From the cell containing the given text, extract its center point as (X, Y) coordinate. 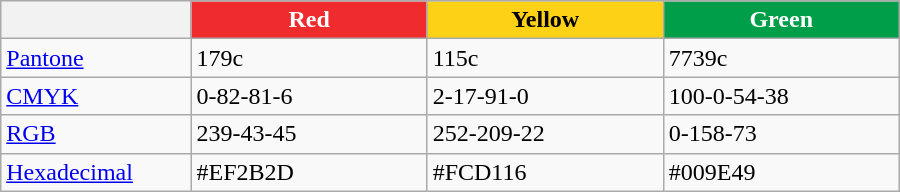
#EF2B2D (309, 172)
100-0-54-38 (781, 96)
Red (309, 20)
CMYK (96, 96)
0-82-81-6 (309, 96)
2-17-91-0 (545, 96)
#FCD116 (545, 172)
Green (781, 20)
#009E49 (781, 172)
Pantone (96, 58)
179c (309, 58)
RGB (96, 134)
239-43-45 (309, 134)
0-158-73 (781, 134)
7739c (781, 58)
Yellow (545, 20)
Hexadecimal (96, 172)
115c (545, 58)
252-209-22 (545, 134)
